Provide the (x, y) coordinate of the cell's center where the given text is located.  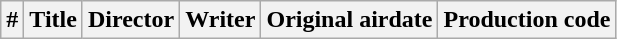
Title (54, 20)
Production code (527, 20)
Director (130, 20)
Writer (220, 20)
# (12, 20)
Original airdate (350, 20)
